Locate the cell with the specified text and output its (x, y) center coordinate. 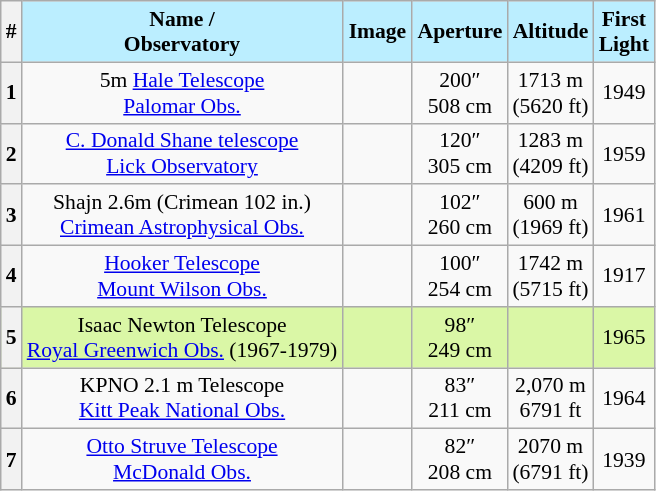
1949 (624, 92)
2070 m (6791 ft) (550, 460)
Hooker Telescope Mount Wilson Obs. (182, 276)
100″ 254 cm (460, 276)
Shajn 2.6m (Crimean 102 in.) Crimean Astrophysical Obs. (182, 216)
5m Hale Telescope Palomar Obs. (182, 92)
Isaac Newton Telescope Royal Greenwich Obs. (1967-1979) (182, 338)
2 (12, 154)
1283 m (4209 ft) (550, 154)
6 (12, 398)
600 m (1969 ft) (550, 216)
200″ 508 cm (460, 92)
Altitude (550, 32)
# (12, 32)
1939 (624, 460)
3 (12, 216)
1964 (624, 398)
C. Donald Shane telescope Lick Observatory (182, 154)
83″ 211 cm (460, 398)
1959 (624, 154)
7 (12, 460)
5 (12, 338)
120″ 305 cm (460, 154)
82″ 208 cm (460, 460)
2,070 m 6791 ft (550, 398)
1742 m (5715 ft) (550, 276)
KPNO 2.1 m Telescope Kitt Peak National Obs. (182, 398)
Otto Struve Telescope McDonald Obs. (182, 460)
1917 (624, 276)
1 (12, 92)
1961 (624, 216)
1713 m (5620 ft) (550, 92)
Image (377, 32)
Aperture (460, 32)
98″ 249 cm (460, 338)
1965 (624, 338)
First Light (624, 32)
4 (12, 276)
102″ 260 cm (460, 216)
Name / Observatory (182, 32)
